Pinpoint the cell where the given text exists, returning its [x, y] midpoint coordinate. 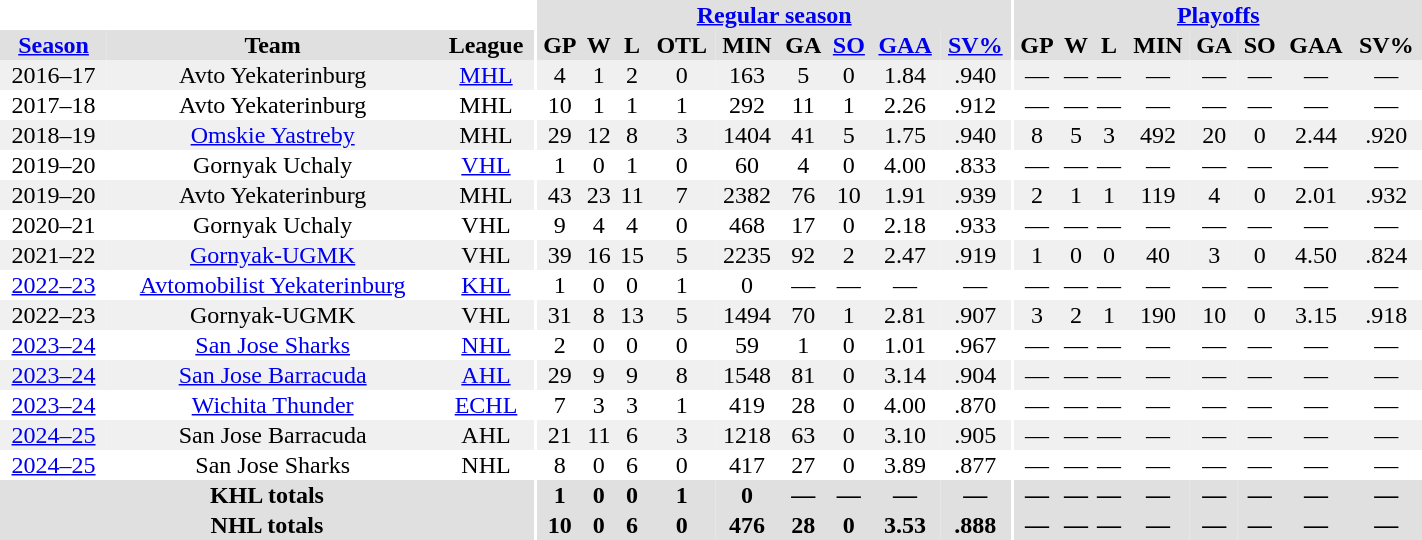
1404 [747, 135]
League [486, 45]
2017–18 [54, 105]
92 [803, 255]
1.91 [904, 195]
476 [747, 525]
39 [560, 255]
OTL [682, 45]
70 [803, 315]
60 [747, 165]
Team [272, 45]
3.14 [904, 375]
Avtomobilist Yekaterinburg [272, 285]
468 [747, 225]
41 [803, 135]
Omskie Yastreby [272, 135]
.919 [976, 255]
.918 [1386, 315]
.888 [976, 525]
.932 [1386, 195]
419 [747, 405]
2.44 [1316, 135]
2235 [747, 255]
27 [803, 465]
.877 [976, 465]
Season [54, 45]
63 [803, 435]
59 [747, 345]
1.75 [904, 135]
17 [803, 225]
12 [598, 135]
2018–19 [54, 135]
KHL [486, 285]
15 [632, 255]
292 [747, 105]
23 [598, 195]
2382 [747, 195]
3.53 [904, 525]
.920 [1386, 135]
3.89 [904, 465]
.904 [976, 375]
Playoffs [1218, 15]
.933 [976, 225]
2016–17 [54, 75]
.905 [976, 435]
.967 [976, 345]
KHL totals [267, 495]
Wichita Thunder [272, 405]
2021–22 [54, 255]
2.81 [904, 315]
20 [1214, 135]
3.10 [904, 435]
.912 [976, 105]
.824 [1386, 255]
2.01 [1316, 195]
16 [598, 255]
2.26 [904, 105]
417 [747, 465]
1548 [747, 375]
NHL totals [267, 525]
163 [747, 75]
31 [560, 315]
Regular season [774, 15]
81 [803, 375]
ECHL [486, 405]
2020–21 [54, 225]
2.18 [904, 225]
.833 [976, 165]
76 [803, 195]
190 [1158, 315]
43 [560, 195]
1.84 [904, 75]
21 [560, 435]
119 [1158, 195]
3.15 [1316, 315]
1494 [747, 315]
.939 [976, 195]
492 [1158, 135]
.907 [976, 315]
2.47 [904, 255]
4.50 [1316, 255]
1218 [747, 435]
40 [1158, 255]
1.01 [904, 345]
13 [632, 315]
.870 [976, 405]
